For the text-containing cell, return its midpoint in (x, y) coordinate format. 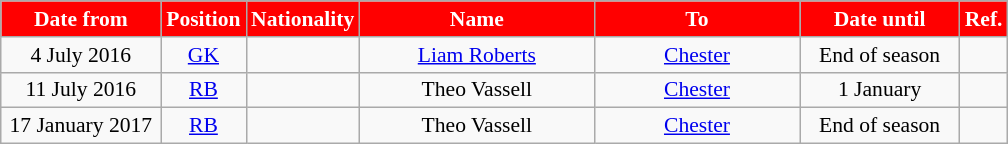
Name (476, 19)
Date until (880, 19)
GK (204, 55)
11 July 2016 (81, 90)
To (696, 19)
Position (204, 19)
Liam Roberts (476, 55)
17 January 2017 (81, 126)
Date from (81, 19)
Nationality (302, 19)
4 July 2016 (81, 55)
Ref. (984, 19)
1 January (880, 90)
